Output the (X, Y) coordinate of the center of the cell containing the given text.  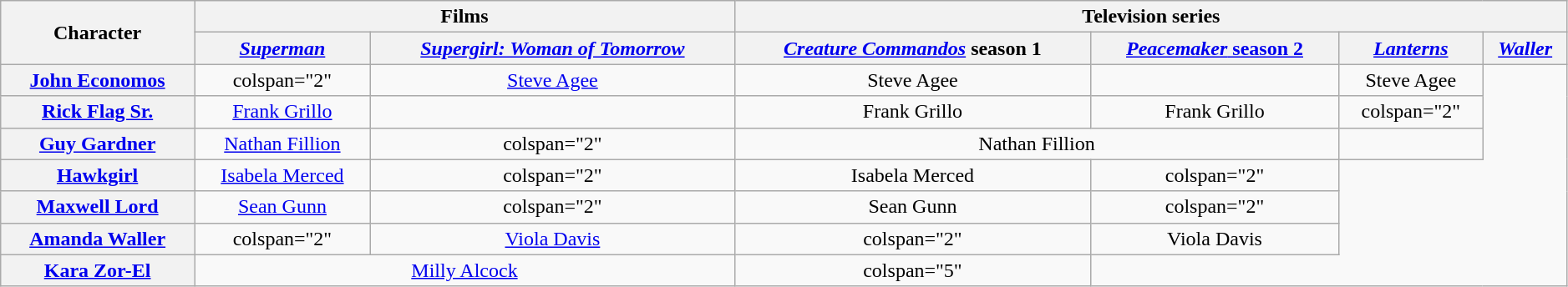
Waller (1525, 48)
Television series (1151, 17)
Maxwell Lord (98, 207)
Supergirl: Woman of Tomorrow (552, 48)
Milly Alcock (464, 270)
Amanda Waller (98, 239)
Lanterns (1412, 48)
Kara Zor-El (98, 270)
Superman (282, 48)
Guy Gardner (98, 143)
Films (464, 17)
Hawkgirl (98, 175)
John Economos (98, 80)
colspan="5" (912, 270)
Peacemaker season 2 (1215, 48)
Creature Commandos season 1 (912, 48)
Character (98, 33)
Rick Flag Sr. (98, 112)
